Identify which cell holds the provided text, then report its [x, y] central coordinate. 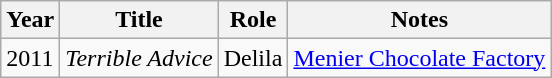
Menier Chocolate Factory [420, 58]
Year [30, 20]
Delila [253, 58]
Title [139, 20]
Role [253, 20]
2011 [30, 58]
Terrible Advice [139, 58]
Notes [420, 20]
